Identify which cell holds the provided text, then report its [x, y] central coordinate. 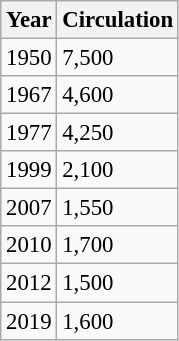
2,100 [118, 170]
1977 [29, 133]
2010 [29, 245]
Circulation [118, 20]
7,500 [118, 58]
2007 [29, 208]
1,500 [118, 283]
2019 [29, 321]
2012 [29, 283]
4,250 [118, 133]
4,600 [118, 95]
1967 [29, 95]
1999 [29, 170]
1950 [29, 58]
Year [29, 20]
1,600 [118, 321]
1,700 [118, 245]
1,550 [118, 208]
